From the cell containing the given text, extract its center point as [X, Y] coordinate. 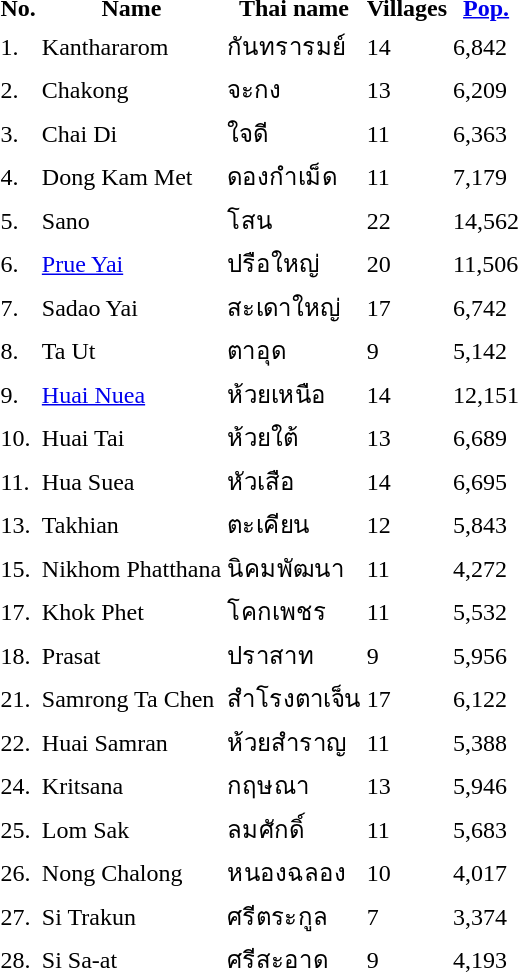
ใจดี [294, 133]
หนองฉลอง [294, 872]
Prue Yai [131, 264]
Ta Ut [131, 350]
ห้วยเหนือ [294, 394]
ลมศักดิ์ [294, 829]
Si Trakun [131, 916]
สำโรงตาเจ็น [294, 698]
Kritsana [131, 786]
12 [406, 524]
7 [406, 916]
กันทรารมย์ [294, 46]
22 [406, 220]
Dong Kam Met [131, 176]
กฤษณา [294, 786]
ปรือใหญ่ [294, 264]
Nong Chalong [131, 872]
โสน [294, 220]
จะกง [294, 90]
ปราสาท [294, 655]
Huai Tai [131, 438]
20 [406, 264]
สะเดาใหญ่ [294, 307]
หัวเสือ [294, 481]
โคกเพชร [294, 612]
Chakong [131, 90]
Prasat [131, 655]
ห้วยสำราญ [294, 742]
Huai Nuea [131, 394]
Khok Phet [131, 612]
Kanthararom [131, 46]
Sadao Yai [131, 307]
นิคมพัฒนา [294, 568]
ดองกำเม็ด [294, 176]
ตะเคียน [294, 524]
10 [406, 872]
Takhian [131, 524]
Sano [131, 220]
Chai Di [131, 133]
Hua Suea [131, 481]
ศรีตระกูล [294, 916]
Lom Sak [131, 829]
ตาอุด [294, 350]
Nikhom Phatthana [131, 568]
Samrong Ta Chen [131, 698]
ห้วยใต้ [294, 438]
Huai Samran [131, 742]
